Detect which cell encompasses the target text, then output its (X, Y) center coordinate. 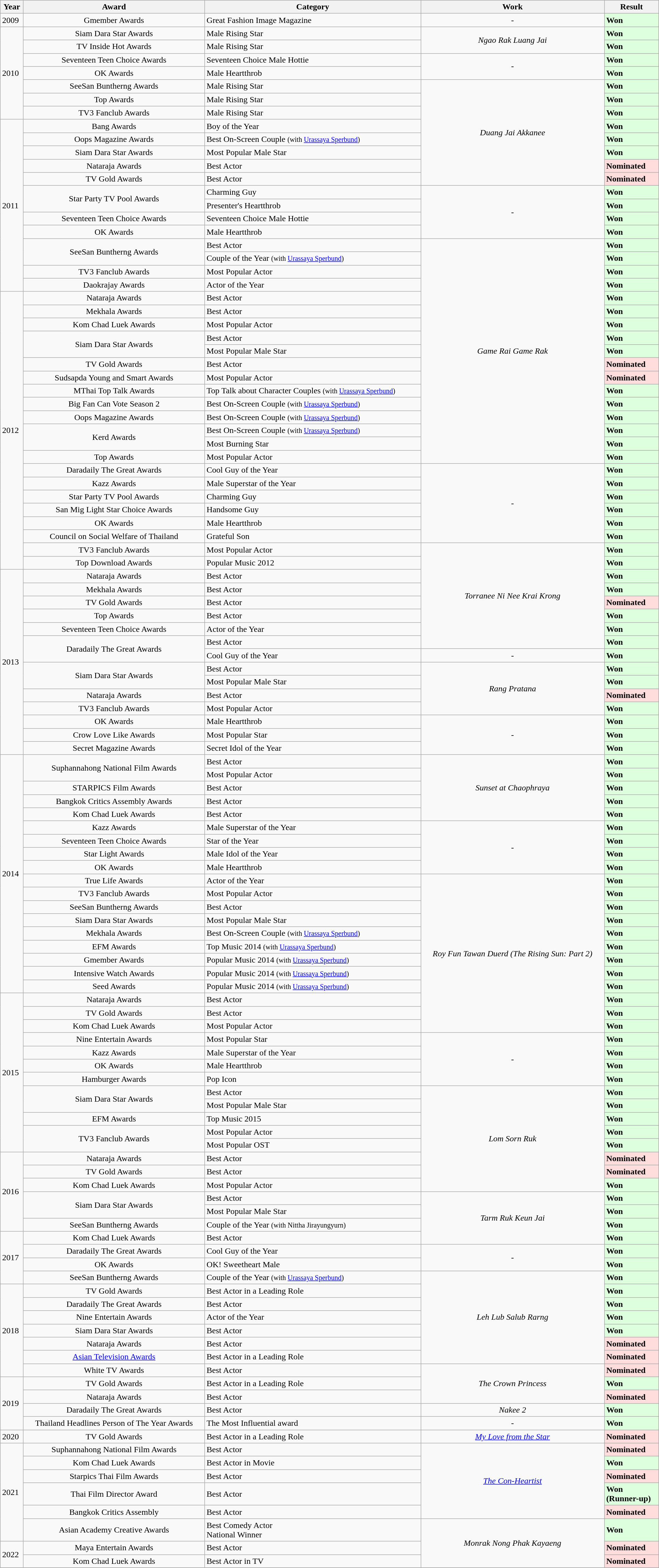
Award (114, 7)
Thai Film Director Award (114, 1494)
Bangkok Critics Assembly Awards (114, 801)
Hamburger Awards (114, 1079)
Top Music 2014 (with Urassaya Sperbund) (313, 947)
Thailand Headlines Person of The Year Awards (114, 1423)
Monrak Nong Phak Kayaeng (512, 1543)
True Life Awards (114, 881)
Rang Pratana (512, 689)
Pop Icon (313, 1079)
My Love from the Star (512, 1437)
2011 (12, 205)
Torranee Ni Nee Krai Krong (512, 596)
OK! Sweetheart Male (313, 1264)
2019 (12, 1403)
White TV Awards (114, 1370)
Star of the Year (313, 841)
Secret Magazine Awards (114, 748)
2009 (12, 20)
2021 (12, 1492)
STARPICS Film Awards (114, 788)
Bang Awards (114, 126)
Year (12, 7)
Best Actor in Movie (313, 1463)
2018 (12, 1330)
2016 (12, 1191)
2022 (12, 1554)
Top Music 2015 (313, 1119)
Won (Runner-up) (632, 1494)
San Mig Light Star Choice Awards (114, 510)
Most Popular OST (313, 1145)
Sunset at Chaophraya (512, 788)
2014 (12, 874)
MThai Top Talk Awards (114, 391)
2010 (12, 73)
2013 (12, 662)
Top Talk about Character Couples (with Urassaya Sperbund) (313, 391)
2017 (12, 1258)
Roy Fun Tawan Duerd (The Rising Sun: Part 2) (512, 954)
Nakee 2 (512, 1410)
Most Burning Star (313, 444)
Lom Sorn Ruk (512, 1139)
Bangkok Critics Assembly (114, 1512)
Sudsapda Young and Smart Awards (114, 377)
Asian Academy Creative Awards (114, 1530)
Leh Lub Salub Rarng (512, 1317)
Starpics Thai Film Awards (114, 1476)
Handsome Guy (313, 510)
Boy of the Year (313, 126)
Male Idol of the Year (313, 854)
2015 (12, 1072)
Duang Jai Akkanee (512, 132)
Tarm Ruk Keun Jai (512, 1218)
Intensive Watch Awards (114, 973)
Star Light Awards (114, 854)
The Most Influential award (313, 1423)
Ngao Rak Luang Jai (512, 40)
Asian Television Awards (114, 1357)
Category (313, 7)
Work (512, 7)
Secret Idol of the Year (313, 748)
Great Fashion Image Magazine (313, 20)
Game Rai Game Rak (512, 351)
2020 (12, 1437)
Seed Awards (114, 986)
Presenter's Heartthrob (313, 206)
Top Download Awards (114, 563)
2012 (12, 431)
The Con-Heartist (512, 1481)
Best Actor in TV (313, 1561)
Maya Entertain Awards (114, 1548)
Best Comedy Actor National Winner (313, 1530)
Popular Music 2012 (313, 563)
TV Inside Hot Awards (114, 47)
Kerd Awards (114, 437)
Big Fan Can Vote Season 2 (114, 404)
Daokrajay Awards (114, 285)
Grateful Son (313, 536)
The Crown Princess (512, 1383)
Council on Social Welfare of Thailand (114, 536)
Crow Love Like Awards (114, 735)
Couple of the Year (with Nittha Jirayungyurn) (313, 1224)
Result (632, 7)
